From the cell containing the given text, extract its center point as (X, Y) coordinate. 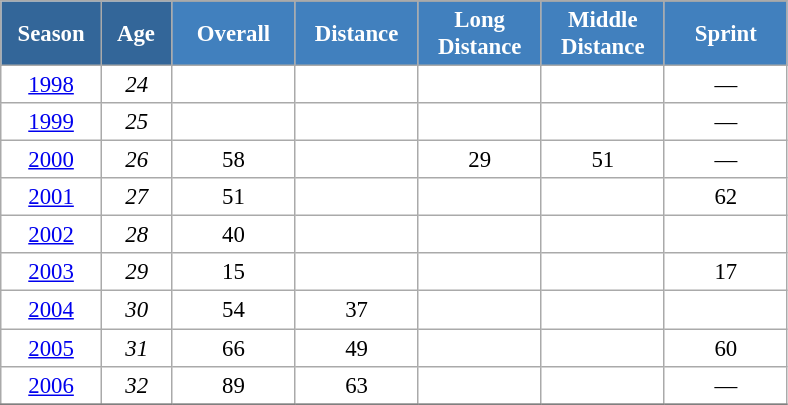
15 (234, 273)
24 (136, 85)
63 (356, 385)
30 (136, 310)
Season (52, 34)
2004 (52, 310)
2002 (52, 235)
Long Distance (480, 34)
27 (136, 197)
1998 (52, 85)
32 (136, 385)
17 (726, 273)
2001 (52, 197)
25 (136, 122)
62 (726, 197)
2003 (52, 273)
60 (726, 348)
49 (356, 348)
66 (234, 348)
28 (136, 235)
Middle Distance (602, 34)
Age (136, 34)
89 (234, 385)
54 (234, 310)
58 (234, 160)
Overall (234, 34)
2005 (52, 348)
Distance (356, 34)
26 (136, 160)
1999 (52, 122)
31 (136, 348)
40 (234, 235)
Sprint (726, 34)
2006 (52, 385)
37 (356, 310)
2000 (52, 160)
